Extract the [X, Y] coordinate from the center of the cell holding the provided text.  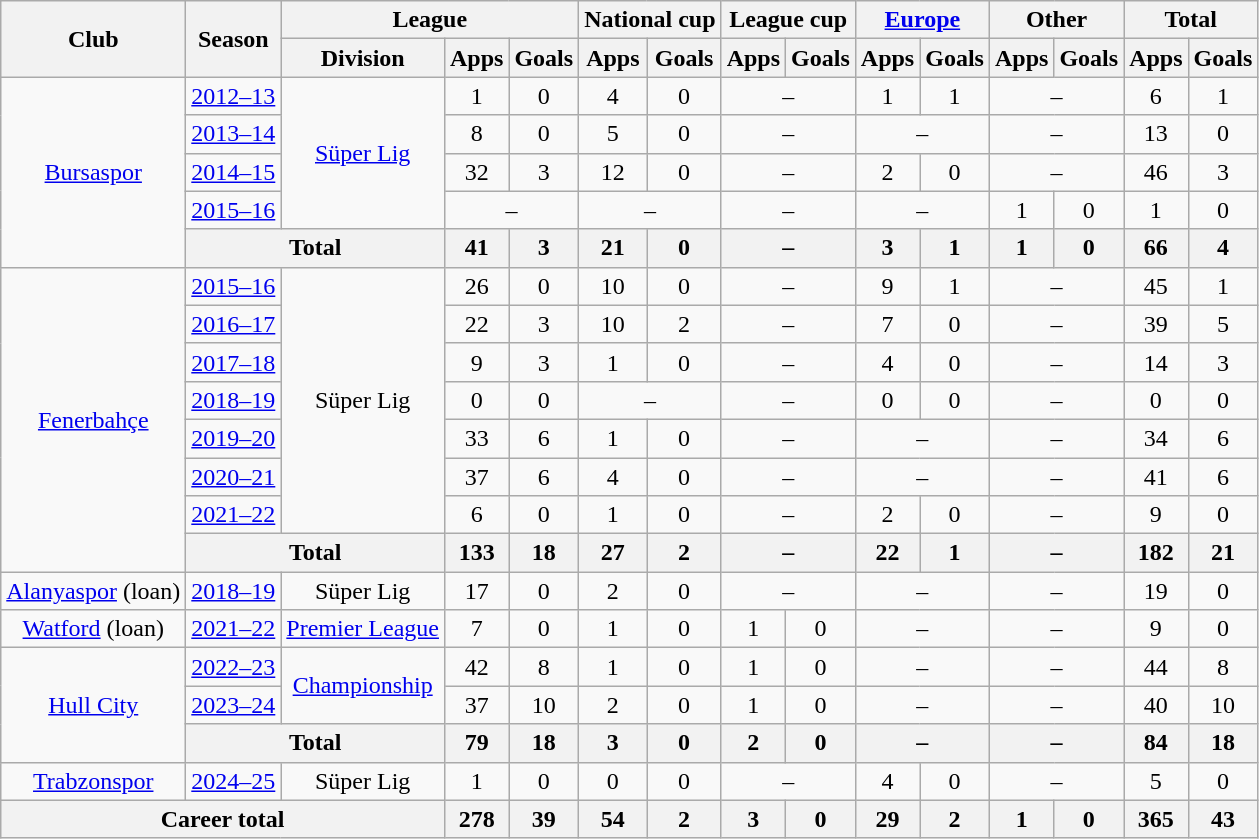
46 [1156, 172]
54 [613, 819]
Bursaspor [94, 172]
League [430, 20]
133 [476, 553]
2013–14 [234, 134]
2023–24 [234, 705]
29 [887, 819]
2016–17 [234, 324]
66 [1156, 248]
43 [1223, 819]
Trabzonspor [94, 781]
2020–21 [234, 477]
33 [476, 438]
14 [1156, 362]
19 [1156, 591]
Alanyaspor (loan) [94, 591]
National cup [650, 20]
League cup [788, 20]
365 [1156, 819]
2024–25 [234, 781]
Career total [223, 819]
Fenerbahçe [94, 419]
17 [476, 591]
13 [1156, 134]
278 [476, 819]
40 [1156, 705]
2012–13 [234, 96]
Europe [922, 20]
45 [1156, 286]
Watford (loan) [94, 629]
26 [476, 286]
27 [613, 553]
Premier League [363, 629]
Club [94, 39]
79 [476, 743]
42 [476, 667]
Season [234, 39]
34 [1156, 438]
2022–23 [234, 667]
Hull City [94, 705]
Other [1056, 20]
44 [1156, 667]
2017–18 [234, 362]
84 [1156, 743]
Championship [363, 686]
12 [613, 172]
2019–20 [234, 438]
2014–15 [234, 172]
Division [363, 58]
32 [476, 172]
182 [1156, 553]
